For the text-containing cell, return its midpoint in [X, Y] coordinate format. 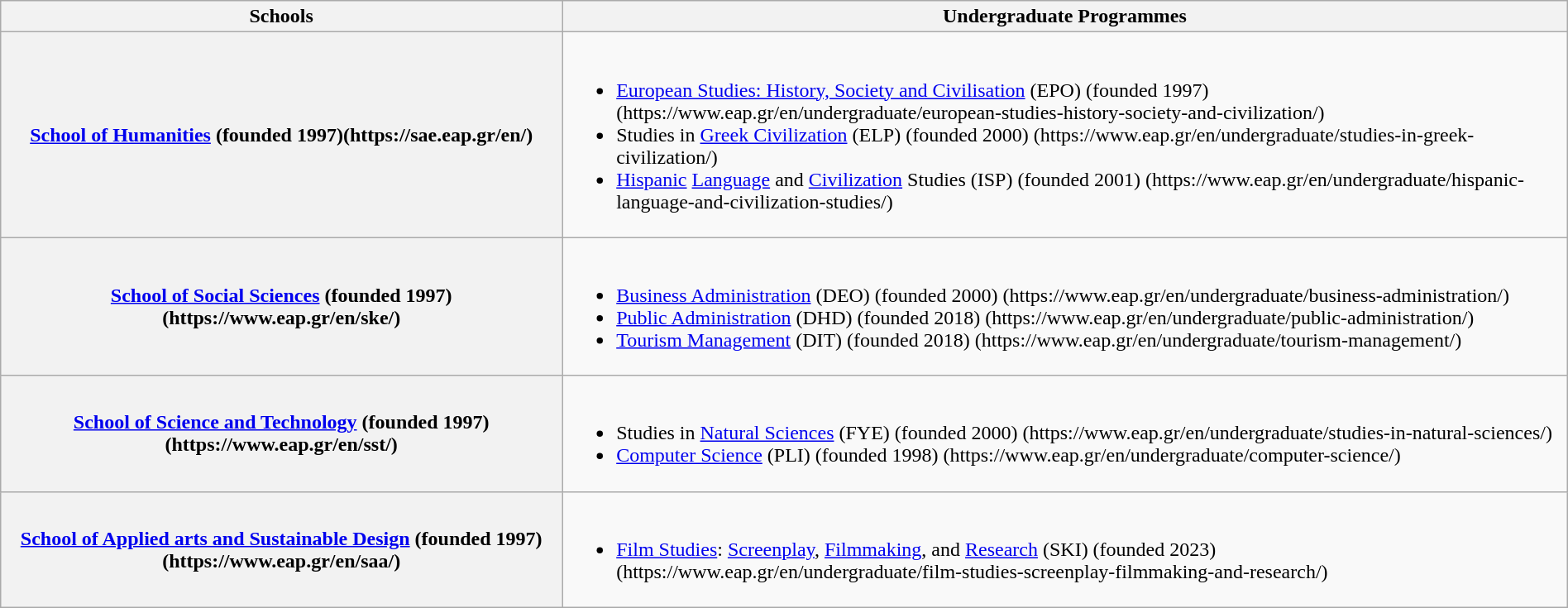
School of Social Sciences (founded 1997)(https://www.eap.gr/en/ske/) [281, 306]
School of Science and Technology (founded 1997)(https://www.eap.gr/en/sst/) [281, 433]
School of Applied arts and Sustainable Design (founded 1997)(https://www.eap.gr/en/saa/) [281, 549]
Schools [281, 17]
School of Humanities (founded 1997)(https://sae.eap.gr/en/) [281, 135]
Undergraduate Programmes [1065, 17]
